Extract the (x, y) coordinate from the center of the cell holding the provided text.  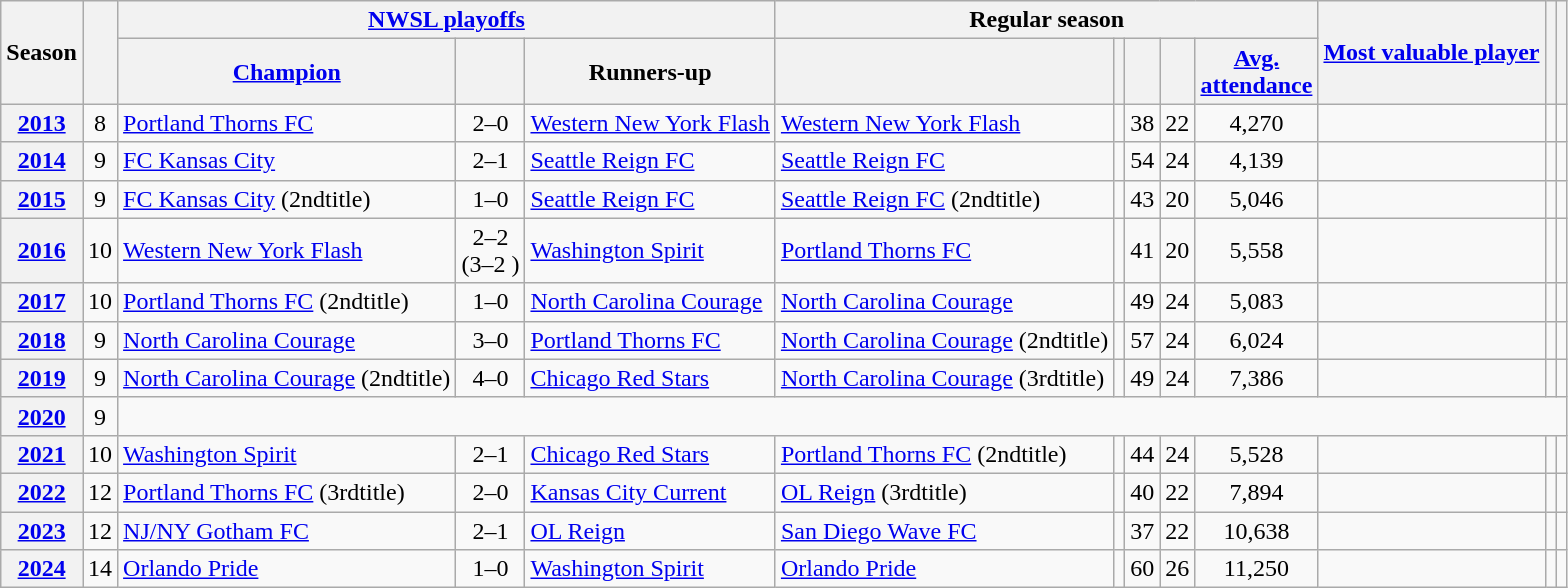
Season (42, 52)
2013 (42, 123)
38 (1142, 123)
37 (1142, 531)
Champion (287, 72)
NWSL playoffs (447, 20)
40 (1142, 492)
2022 (42, 492)
2024 (42, 569)
14 (100, 569)
11,250 (1256, 569)
2–2(3–2 ) (490, 250)
41 (1142, 250)
Regular season (1046, 20)
2023 (42, 531)
5,083 (1256, 302)
Runners-up (650, 72)
6,024 (1256, 340)
OL Reign (650, 531)
Kansas City Current (650, 492)
2014 (42, 161)
2021 (42, 454)
57 (1142, 340)
Portland Thorns FC (3rdtitle) (287, 492)
8 (100, 123)
2018 (42, 340)
10,638 (1256, 531)
43 (1142, 199)
Avg.attendance (1256, 72)
26 (1178, 569)
54 (1142, 161)
60 (1142, 569)
4–0 (490, 378)
5,558 (1256, 250)
2017 (42, 302)
Seattle Reign FC (2ndtitle) (944, 199)
4,270 (1256, 123)
5,528 (1256, 454)
5,046 (1256, 199)
7,894 (1256, 492)
2019 (42, 378)
2020 (42, 416)
OL Reign (3rdtitle) (944, 492)
FC Kansas City (2ndtitle) (287, 199)
North Carolina Courage (3rdtitle) (944, 378)
7,386 (1256, 378)
2015 (42, 199)
FC Kansas City (287, 161)
2016 (42, 250)
44 (1142, 454)
San Diego Wave FC (944, 531)
3–0 (490, 340)
Most valuable player (1432, 52)
NJ/NY Gotham FC (287, 531)
4,139 (1256, 161)
